Find where the given text appears and provide that cell's center as (x, y) coordinate. 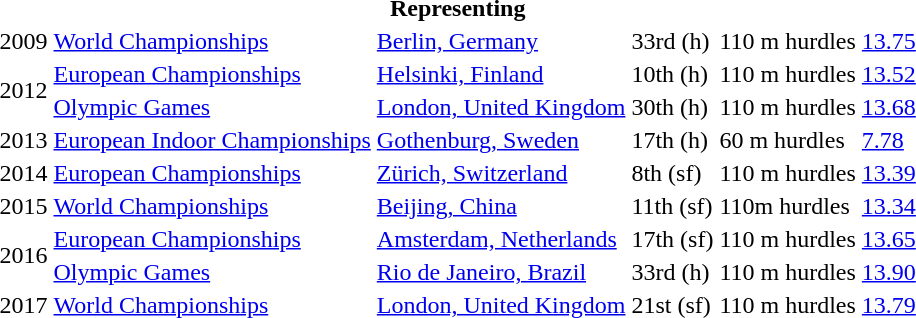
8th (sf) (672, 173)
11th (sf) (672, 206)
Helsinki, Finland (501, 74)
Beijing, China (501, 206)
17th (h) (672, 140)
110m hurdles (788, 206)
European Indoor Championships (212, 140)
London, United Kingdom (501, 107)
Amsterdam, Netherlands (501, 239)
17th (sf) (672, 239)
10th (h) (672, 74)
60 m hurdles (788, 140)
Gothenburg, Sweden (501, 140)
Zürich, Switzerland (501, 173)
Berlin, Germany (501, 41)
Rio de Janeiro, Brazil (501, 272)
30th (h) (672, 107)
